Output the (x, y) coordinate of the center of the cell containing the given text.  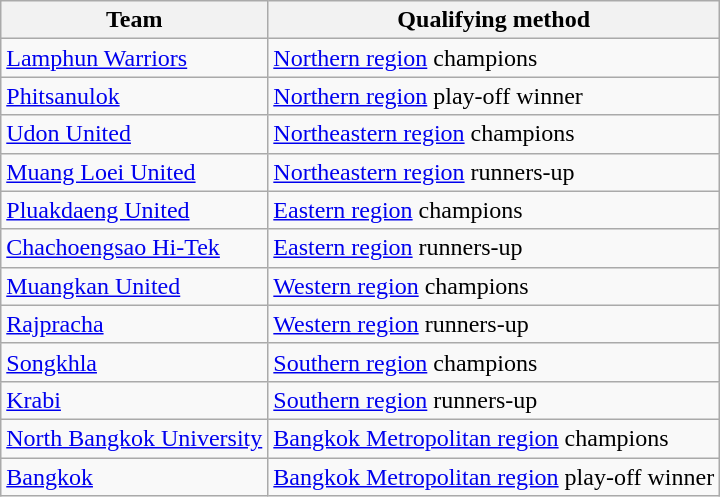
Northern region champions (494, 58)
Muangkan United (134, 286)
Eastern region runners-up (494, 248)
Western region runners-up (494, 324)
North Bangkok University (134, 438)
Krabi (134, 400)
Western region champions (494, 286)
Qualifying method (494, 20)
Northeastern region champions (494, 134)
Northern region play-off winner (494, 96)
Bangkok Metropolitan region play-off winner (494, 477)
Southern region champions (494, 362)
Bangkok (134, 477)
Team (134, 20)
Rajpracha (134, 324)
Bangkok Metropolitan region champions (494, 438)
Chachoengsao Hi-Tek (134, 248)
Phitsanulok (134, 96)
Southern region runners-up (494, 400)
Muang Loei United (134, 172)
Pluakdaeng United (134, 210)
Eastern region champions (494, 210)
Northeastern region runners-up (494, 172)
Lamphun Warriors (134, 58)
Songkhla (134, 362)
Udon United (134, 134)
